From the cell containing the given text, extract its center point as [X, Y] coordinate. 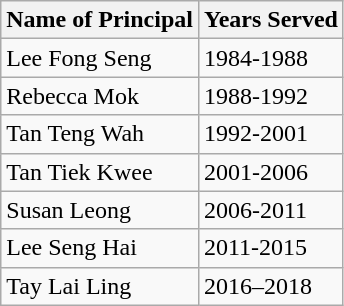
Lee Fong Seng [100, 58]
2011-2015 [270, 248]
Tan Tiek Kwee [100, 172]
2001-2006 [270, 172]
Name of Principal [100, 20]
1988-1992 [270, 96]
1984-1988 [270, 58]
1992-2001 [270, 134]
Rebecca Mok [100, 96]
Tay Lai Ling [100, 286]
2006-2011 [270, 210]
Lee Seng Hai [100, 248]
Years Served [270, 20]
Susan Leong [100, 210]
Tan Teng Wah [100, 134]
2016–2018 [270, 286]
